Determine the (X, Y) coordinate at the center of the cell enclosing the given text.  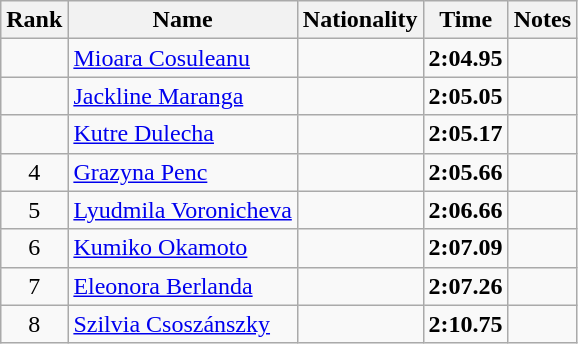
Nationality (360, 20)
Kutre Dulecha (182, 134)
2:07.09 (466, 248)
5 (34, 210)
Kumiko Okamoto (182, 248)
7 (34, 286)
6 (34, 248)
Mioara Cosuleanu (182, 58)
8 (34, 324)
2:04.95 (466, 58)
2:07.26 (466, 286)
2:05.05 (466, 96)
Time (466, 20)
Eleonora Berlanda (182, 286)
Rank (34, 20)
2:10.75 (466, 324)
Grazyna Penc (182, 172)
2:05.66 (466, 172)
2:06.66 (466, 210)
Lyudmila Voronicheva (182, 210)
2:05.17 (466, 134)
Name (182, 20)
Notes (542, 20)
4 (34, 172)
Jackline Maranga (182, 96)
Szilvia Csoszánszky (182, 324)
